Output the (X, Y) coordinate of the center of the cell containing the given text.  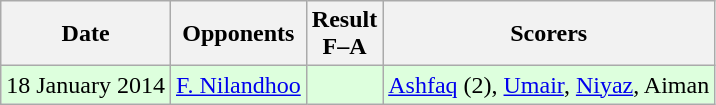
Scorers (549, 34)
Date (86, 34)
F. Nilandhoo (238, 85)
ResultF–A (344, 34)
Opponents (238, 34)
Ashfaq (2), Umair, Niyaz, Aiman (549, 85)
18 January 2014 (86, 85)
